Capture the cell that displays the provided text and extract its [X, Y] central coordinate. 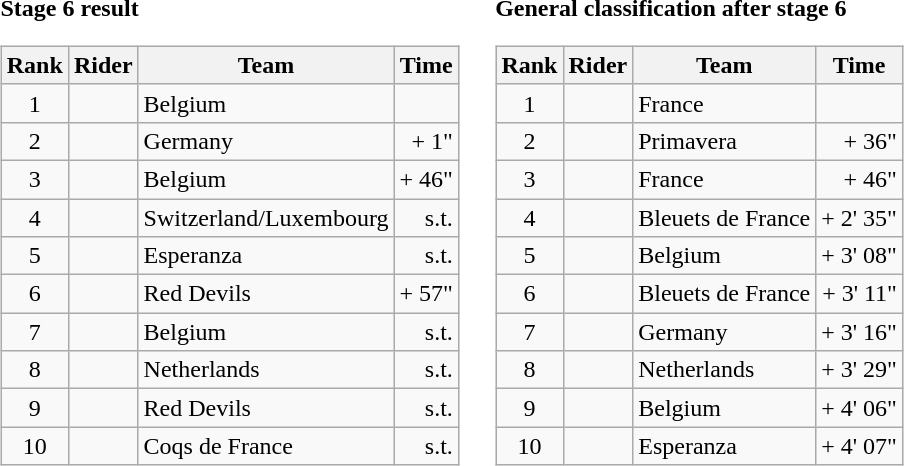
+ 1" [426, 141]
+ 36" [860, 141]
+ 3' 11" [860, 294]
+ 4' 06" [860, 408]
+ 4' 07" [860, 446]
Primavera [724, 141]
+ 3' 08" [860, 256]
+ 3' 29" [860, 370]
+ 3' 16" [860, 332]
+ 57" [426, 294]
Coqs de France [266, 446]
Switzerland/Luxembourg [266, 217]
+ 2' 35" [860, 217]
